Output the (x, y) coordinate of the center of the cell containing the given text.  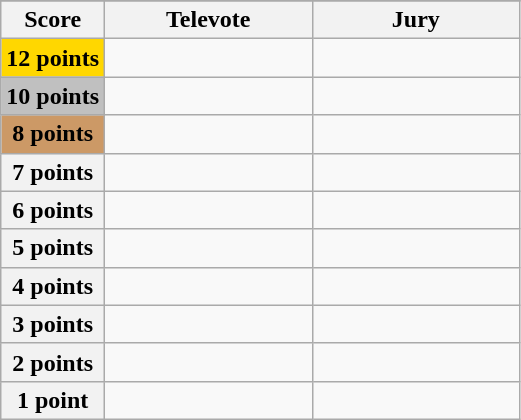
8 points (53, 134)
1 point (53, 400)
3 points (53, 324)
Televote (209, 20)
10 points (53, 96)
Score (53, 20)
7 points (53, 172)
12 points (53, 58)
5 points (53, 248)
Jury (416, 20)
6 points (53, 210)
4 points (53, 286)
2 points (53, 362)
